From the cell containing the given text, extract its center point as (X, Y) coordinate. 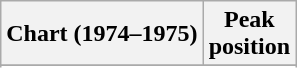
Chart (1974–1975) (102, 34)
Peakposition (249, 34)
